Return (x, y) of the center of cell containing provided text 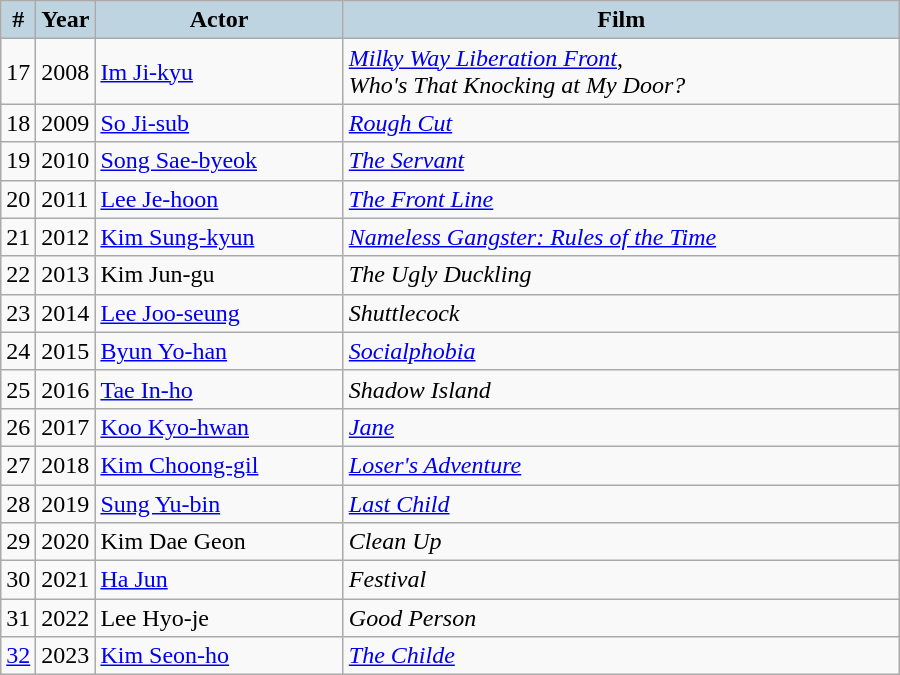
Nameless Gangster: Rules of the Time (621, 237)
The Ugly Duckling (621, 275)
Song Sae-byeok (219, 161)
2011 (66, 199)
Shadow Island (621, 389)
Film (621, 20)
25 (18, 389)
2013 (66, 275)
2023 (66, 656)
2012 (66, 237)
The Childe (621, 656)
30 (18, 580)
Lee Hyo-je (219, 618)
Koo Kyo-hwan (219, 427)
Actor (219, 20)
27 (18, 465)
Lee Je-hoon (219, 199)
19 (18, 161)
Last Child (621, 503)
2014 (66, 313)
The Front Line (621, 199)
Kim Choong-gil (219, 465)
Im Ji-kyu (219, 72)
22 (18, 275)
31 (18, 618)
2009 (66, 123)
Byun Yo-han (219, 351)
20 (18, 199)
Festival (621, 580)
26 (18, 427)
Lee Joo-seung (219, 313)
2015 (66, 351)
Clean Up (621, 542)
28 (18, 503)
2022 (66, 618)
2021 (66, 580)
Kim Jun-gu (219, 275)
Good Person (621, 618)
21 (18, 237)
Kim Seon-ho (219, 656)
2010 (66, 161)
Loser's Adventure (621, 465)
2016 (66, 389)
17 (18, 72)
18 (18, 123)
2017 (66, 427)
Ha Jun (219, 580)
Kim Sung-kyun (219, 237)
Jane (621, 427)
2008 (66, 72)
Shuttlecock (621, 313)
24 (18, 351)
Tae In-ho (219, 389)
Socialphobia (621, 351)
2019 (66, 503)
29 (18, 542)
Sung Yu-bin (219, 503)
# (18, 20)
Rough Cut (621, 123)
2018 (66, 465)
2020 (66, 542)
Kim Dae Geon (219, 542)
Year (66, 20)
Milky Way Liberation Front, Who's That Knocking at My Door? (621, 72)
23 (18, 313)
So Ji-sub (219, 123)
32 (18, 656)
The Servant (621, 161)
